Extract the [X, Y] coordinate from the center of the cell holding the provided text.  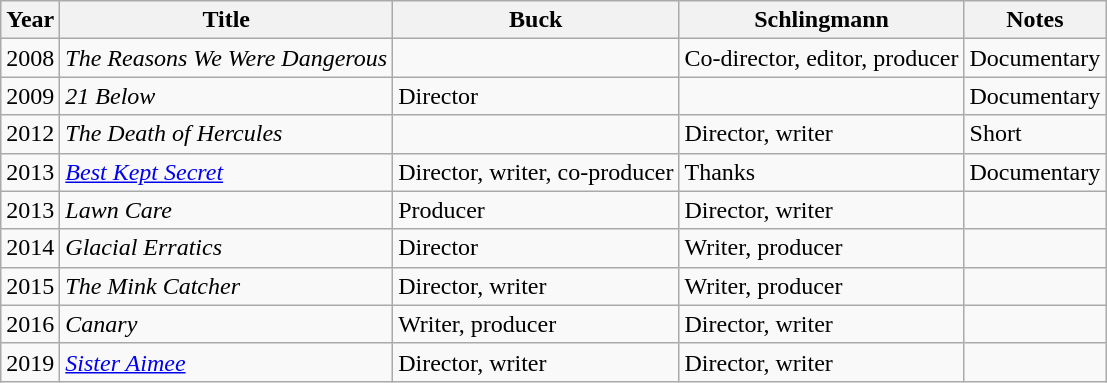
Lawn Care [226, 210]
Sister Aimee [226, 362]
Canary [226, 324]
21 Below [226, 96]
Thanks [822, 172]
Title [226, 20]
2019 [30, 362]
The Mink Catcher [226, 286]
The Reasons We Were Dangerous [226, 58]
2008 [30, 58]
Producer [536, 210]
Year [30, 20]
Glacial Erratics [226, 248]
2014 [30, 248]
2009 [30, 96]
The Death of Hercules [226, 134]
2015 [30, 286]
Schlingmann [822, 20]
Short [1035, 134]
Best Kept Secret [226, 172]
Co-director, editor, producer [822, 58]
2012 [30, 134]
Notes [1035, 20]
Buck [536, 20]
2016 [30, 324]
Director, writer, co-producer [536, 172]
